For the text-containing cell, return its midpoint in [X, Y] coordinate format. 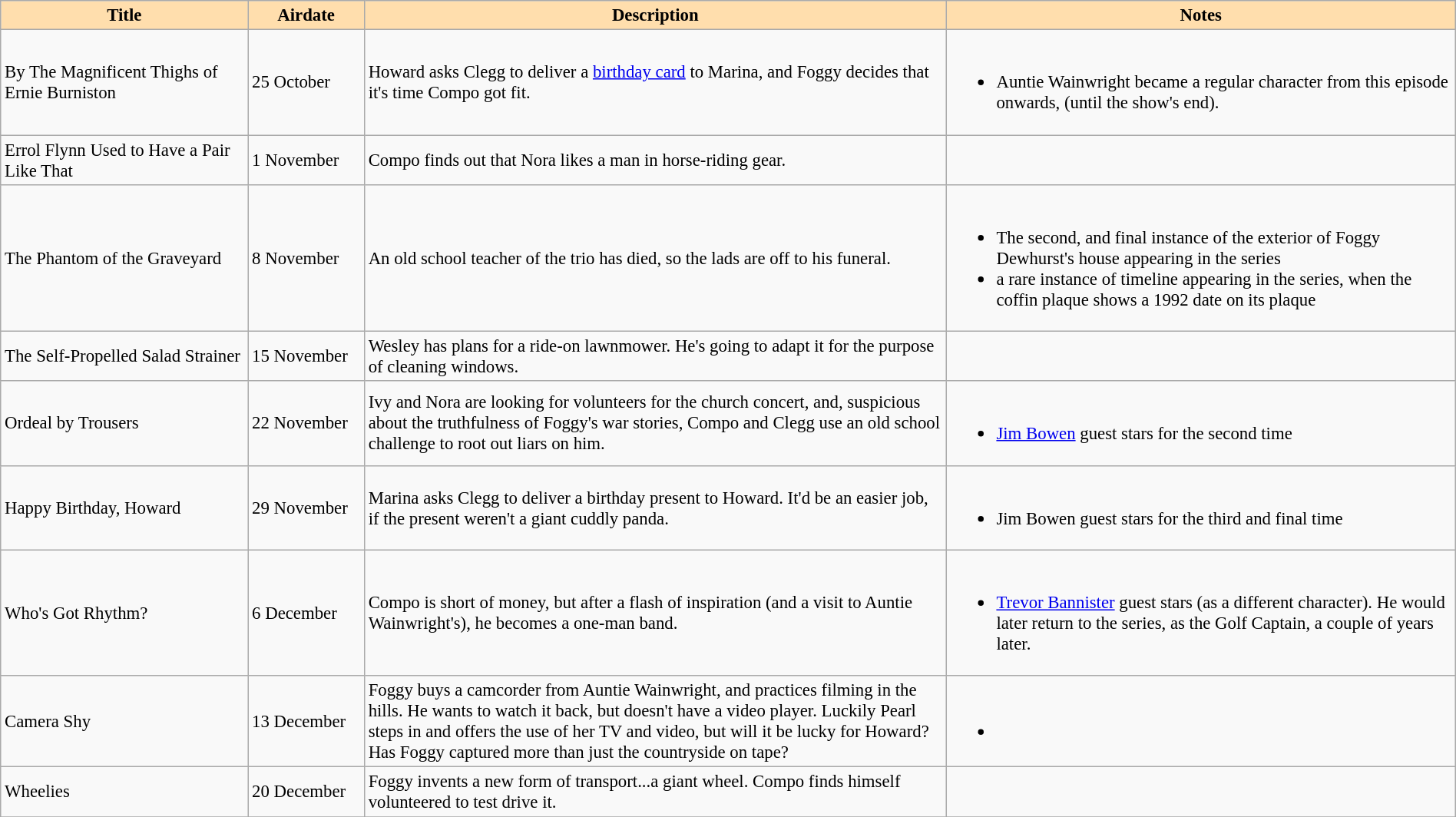
Happy Birthday, Howard [124, 508]
Ordeal by Trousers [124, 423]
Camera Shy [124, 722]
Auntie Wainwright became a regular character from this episode onwards, (until the show's end). [1201, 83]
29 November [306, 508]
By The Magnificent Thighs of Ernie Burniston [124, 83]
6 December [306, 613]
Wesley has plans for a ride-on lawnmower. He's going to adapt it for the purpose of cleaning windows. [655, 356]
Title [124, 15]
Errol Flynn Used to Have a Pair Like That [124, 160]
25 October [306, 83]
An old school teacher of the trio has died, so the lads are off to his funeral. [655, 258]
The Phantom of the Graveyard [124, 258]
Airdate [306, 15]
1 November [306, 160]
Howard asks Clegg to deliver a birthday card to Marina, and Foggy decides that it's time Compo got fit. [655, 83]
20 December [306, 792]
8 November [306, 258]
Compo finds out that Nora likes a man in horse-riding gear. [655, 160]
Who's Got Rhythm? [124, 613]
The Self-Propelled Salad Strainer [124, 356]
15 November [306, 356]
Foggy invents a new form of transport...a giant wheel. Compo finds himself volunteered to test drive it. [655, 792]
Description [655, 15]
22 November [306, 423]
Trevor Bannister guest stars (as a different character). He would later return to the series, as the Golf Captain, a couple of years later. [1201, 613]
Compo is short of money, but after a flash of inspiration (and a visit to Auntie Wainwright's), he becomes a one-man band. [655, 613]
Notes [1201, 15]
Wheelies [124, 792]
Marina asks Clegg to deliver a birthday present to Howard. It'd be an easier job, if the present weren't a giant cuddly panda. [655, 508]
Jim Bowen guest stars for the second time [1201, 423]
Jim Bowen guest stars for the third and final time [1201, 508]
13 December [306, 722]
